Capture the cell that displays the provided text and extract its [x, y] central coordinate. 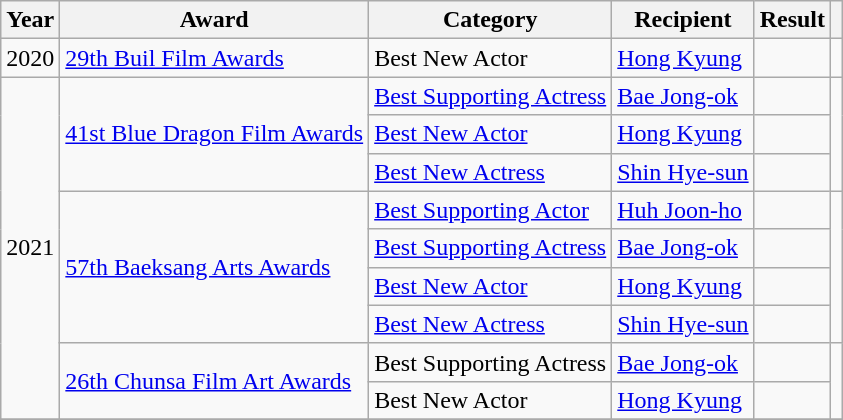
Best Supporting Actor [490, 210]
41st Blue Dragon Film Awards [214, 134]
29th Buil Film Awards [214, 58]
Year [30, 20]
Result [792, 20]
2020 [30, 58]
Award [214, 20]
2021 [30, 248]
26th Chunsa Film Art Awards [214, 381]
Recipient [683, 20]
Category [490, 20]
57th Baeksang Arts Awards [214, 267]
Huh Joon-ho [683, 210]
